Detect which cell encompasses the target text, then output its [x, y] center coordinate. 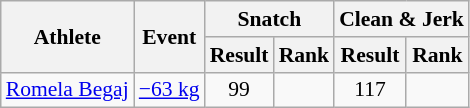
Clean & Jerk [402, 19]
Event [170, 36]
Athlete [68, 36]
117 [370, 90]
−63 kg [170, 90]
Romela Begaj [68, 90]
99 [240, 90]
Snatch [270, 19]
